Return the [x, y] coordinate for the center point of the cell that contains the specified text.  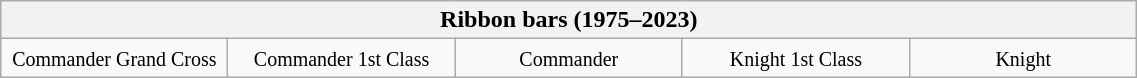
Commander 1st Class [342, 58]
Knight 1st Class [796, 58]
Commander [568, 58]
Knight [1024, 58]
Ribbon bars (1975–2023) [569, 20]
Commander Grand Cross [114, 58]
